Return the (x, y) coordinate for the center point of the cell that contains the specified text.  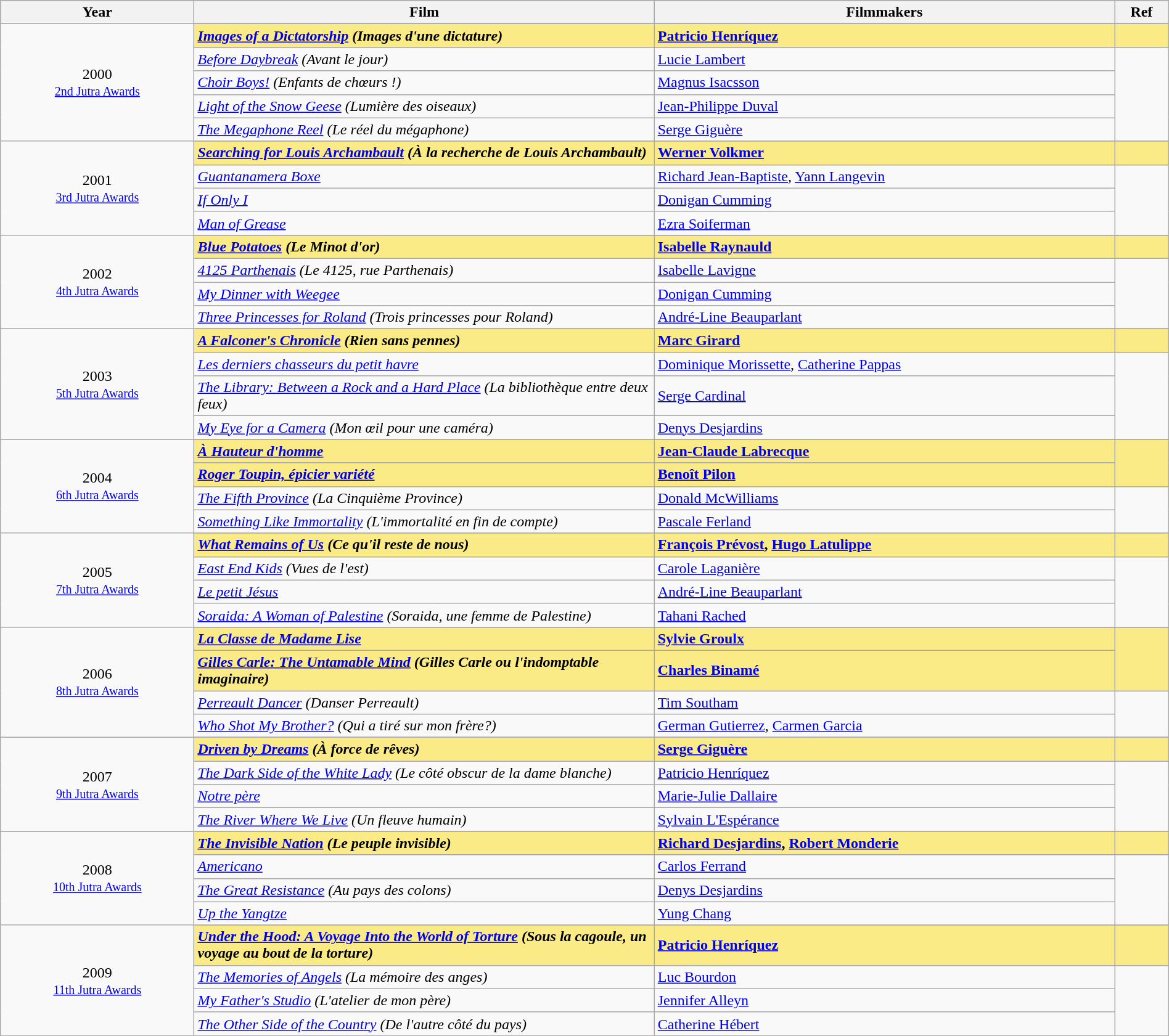
German Gutierrez, Carmen Garcia (884, 726)
Yung Chang (884, 913)
Tim Southam (884, 702)
Searching for Louis Archambault (À la recherche de Louis Archambault) (424, 153)
Serge Cardinal (884, 396)
East End Kids (Vues de l'est) (424, 568)
Le petit Jésus (424, 592)
Richard Desjardins, Robert Monderie (884, 843)
The Library: Between a Rock and a Hard Place (La bibliothèque entre deux feux) (424, 396)
Tahani Rached (884, 615)
Three Princesses for Roland (Trois princesses pour Roland) (424, 317)
The Fifth Province (La Cinquième Province) (424, 498)
2009 11th Jutra Awards (97, 980)
What Remains of Us (Ce qu'il reste de nous) (424, 545)
La Classe de Madame Lise (424, 638)
Isabelle Raynauld (884, 247)
Images of a Dictatorship (Images d'une dictature) (424, 36)
Lucie Lambert (884, 59)
Ref (1142, 12)
Jennifer Alleyn (884, 1000)
Driven by Dreams (À force de rêves) (424, 749)
Blue Potatoes (Le Minot d'or) (424, 247)
Luc Bourdon (884, 977)
Charles Binamé (884, 671)
Werner Volkmer (884, 153)
Man of Grease (424, 223)
Sylvain L'Espérance (884, 820)
A Falconer's Chronicle (Rien sans pennes) (424, 341)
Who Shot My Brother? (Qui a tiré sur mon frère?) (424, 726)
Notre père (424, 796)
Filmmakers (884, 12)
2008 10th Jutra Awards (97, 878)
Film (424, 12)
The Memories of Angels (La mémoire des anges) (424, 977)
Ezra Soiferman (884, 223)
Magnus Isacsson (884, 83)
If Only I (424, 200)
Benoît Pilon (884, 475)
À Hauteur d'homme (424, 451)
2007 9th Jutra Awards (97, 785)
Sylvie Groulx (884, 638)
The Invisible Nation (Le peuple invisible) (424, 843)
2001 3rd Jutra Awards (97, 188)
Jean-Claude Labrecque (884, 451)
The Dark Side of the White Lady (Le côté obscur de la dame blanche) (424, 773)
Jean-Philippe Duval (884, 106)
Perreault Dancer (Danser Perreault) (424, 702)
François Prévost, Hugo Latulippe (884, 545)
My Father's Studio (L'atelier de mon père) (424, 1000)
2003 5th Jutra Awards (97, 385)
Marie-Julie Dallaire (884, 796)
2006 8th Jutra Awards (97, 682)
The Great Resistance (Au pays des colons) (424, 890)
My Eye for a Camera (Mon œil pour une caméra) (424, 428)
Richard Jean-Baptiste, Yann Langevin (884, 176)
2000 2nd Jutra Awards (97, 83)
My Dinner with Weegee (424, 294)
2002 4th Jutra Awards (97, 282)
4125 Parthenais (Le 4125, rue Parthenais) (424, 270)
Before Daybreak (Avant le jour) (424, 59)
The Megaphone Reel (Le réel du mégaphone) (424, 129)
Gilles Carle: The Untamable Mind (Gilles Carle ou l'indomptable imaginaire) (424, 671)
Isabelle Lavigne (884, 270)
Americano (424, 867)
Marc Girard (884, 341)
The Other Side of the Country (De l'autre côté du pays) (424, 1024)
Up the Yangtze (424, 913)
Under the Hood: A Voyage Into the World of Torture (Sous la cagoule, un voyage au bout de la torture) (424, 945)
2005 7th Jutra Awards (97, 580)
Carlos Ferrand (884, 867)
Les derniers chasseurs du petit havre (424, 364)
Catherine Hébert (884, 1024)
Roger Toupin, épicier variété (424, 475)
Guantanamera Boxe (424, 176)
2004 6th Jutra Awards (97, 486)
Soraida: A Woman of Palestine (Soraida, une femme de Palestine) (424, 615)
Pascale Ferland (884, 521)
Dominique Morissette, Catherine Pappas (884, 364)
Light of the Snow Geese (Lumière des oiseaux) (424, 106)
Carole Laganière (884, 568)
The River Where We Live (Un fleuve humain) (424, 820)
Choir Boys! (Enfants de chœurs !) (424, 83)
Year (97, 12)
Something Like Immortality (L'immortalité en fin de compte) (424, 521)
Donald McWilliams (884, 498)
